Detect which cell encompasses the target text, then output its [X, Y] center coordinate. 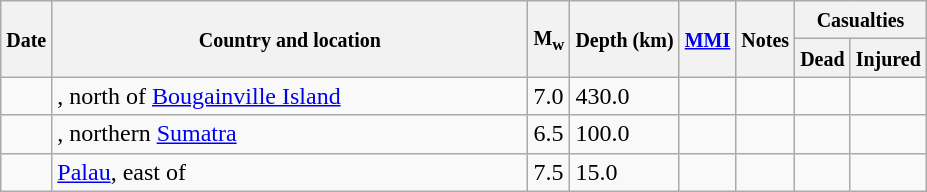
7.0 [549, 96]
100.0 [624, 134]
15.0 [624, 172]
Casualties [861, 20]
MMI [708, 39]
Palau, east of [290, 172]
, northern Sumatra [290, 134]
Depth (km) [624, 39]
6.5 [549, 134]
Notes [766, 39]
430.0 [624, 96]
Dead [823, 58]
Injured [888, 58]
Date [26, 39]
Country and location [290, 39]
7.5 [549, 172]
, north of Bougainville Island [290, 96]
Mw [549, 39]
